Return [X, Y] of the center of cell containing provided text 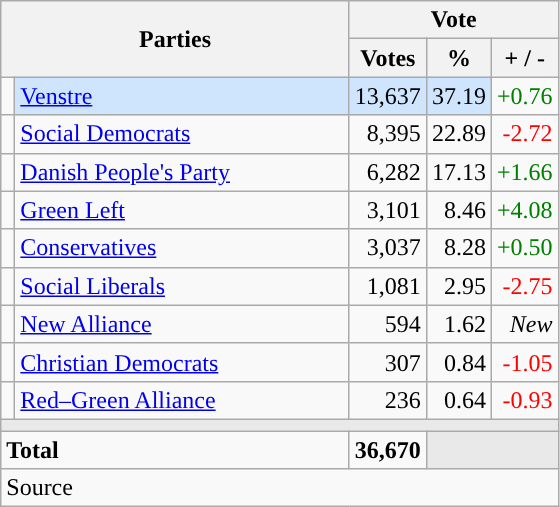
307 [388, 362]
8,395 [388, 134]
36,670 [388, 449]
Parties [176, 39]
37.19 [458, 96]
Social Democrats [182, 134]
594 [388, 324]
-1.05 [524, 362]
New Alliance [182, 324]
236 [388, 400]
+4.08 [524, 210]
2.95 [458, 286]
Venstre [182, 96]
Votes [388, 58]
1,081 [388, 286]
-0.93 [524, 400]
0.84 [458, 362]
Red–Green Alliance [182, 400]
-2.75 [524, 286]
Vote [454, 20]
22.89 [458, 134]
Christian Democrats [182, 362]
Green Left [182, 210]
6,282 [388, 172]
Conservatives [182, 248]
3,037 [388, 248]
17.13 [458, 172]
3,101 [388, 210]
+0.50 [524, 248]
Social Liberals [182, 286]
8.28 [458, 248]
1.62 [458, 324]
Total [176, 449]
+0.76 [524, 96]
8.46 [458, 210]
New [524, 324]
-2.72 [524, 134]
+1.66 [524, 172]
+ / - [524, 58]
Danish People's Party [182, 172]
Source [280, 488]
13,637 [388, 96]
% [458, 58]
0.64 [458, 400]
